Output the (X, Y) coordinate of the center of the cell containing the given text.  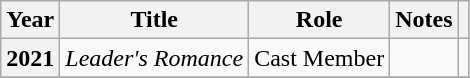
Leader's Romance (154, 58)
Cast Member (320, 58)
Title (154, 20)
2021 (30, 58)
Role (320, 20)
Year (30, 20)
Notes (424, 20)
